From the cell containing the given text, extract its center point as [x, y] coordinate. 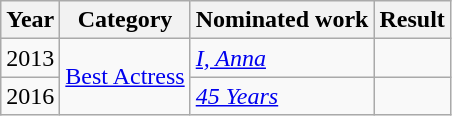
Year [30, 20]
45 Years [282, 96]
2013 [30, 58]
2016 [30, 96]
Nominated work [282, 20]
Best Actress [125, 77]
Result [412, 20]
I, Anna [282, 58]
Category [125, 20]
